Capture the cell that displays the provided text and extract its (X, Y) central coordinate. 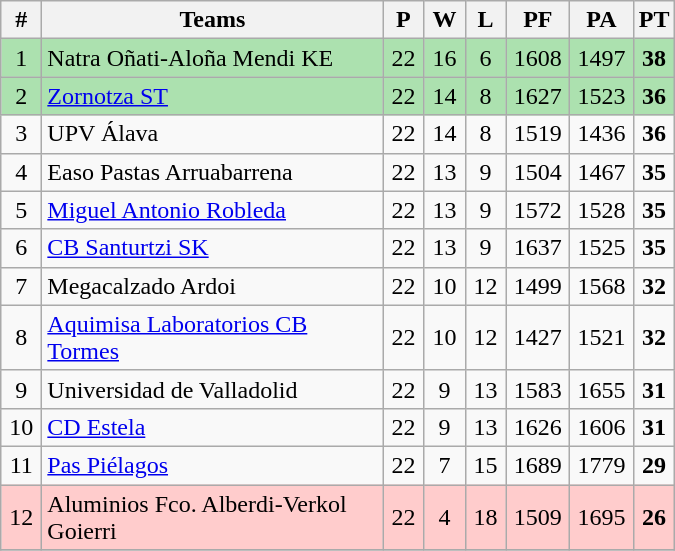
1606 (602, 427)
Easo Pastas Arruabarrena (212, 172)
PT (654, 20)
1568 (602, 286)
W (444, 20)
1583 (538, 389)
L (486, 20)
UPV Álava (212, 134)
1528 (602, 210)
1497 (602, 58)
Natra Oñati-Aloña Mendi KE (212, 58)
5 (22, 210)
15 (486, 465)
1436 (602, 134)
1637 (538, 248)
Aluminios Fco. Alberdi-Verkol Goierri (212, 516)
P (404, 20)
3 (22, 134)
PA (602, 20)
Aquimisa Laboratorios CB Tormes (212, 338)
1689 (538, 465)
1779 (602, 465)
Megacalzado Ardoi (212, 286)
38 (654, 58)
1627 (538, 96)
Miguel Antonio Robleda (212, 210)
1519 (538, 134)
2 (22, 96)
1523 (602, 96)
1525 (602, 248)
1608 (538, 58)
26 (654, 516)
1467 (602, 172)
Teams (212, 20)
1626 (538, 427)
PF (538, 20)
Universidad de Valladolid (212, 389)
11 (22, 465)
18 (486, 516)
1572 (538, 210)
1504 (538, 172)
1695 (602, 516)
1427 (538, 338)
Pas Piélagos (212, 465)
1509 (538, 516)
CB Santurtzi SK (212, 248)
1 (22, 58)
29 (654, 465)
CD Estela (212, 427)
1655 (602, 389)
16 (444, 58)
Zornotza ST (212, 96)
1521 (602, 338)
# (22, 20)
1499 (538, 286)
